Capture the cell that displays the provided text and extract its (X, Y) central coordinate. 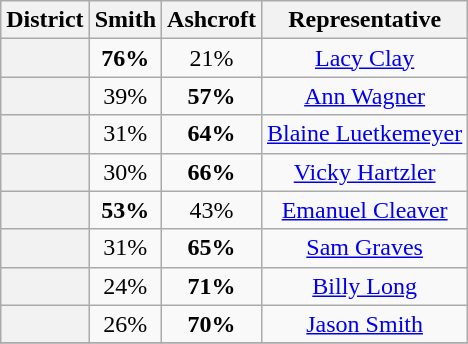
Ann Wagner (364, 96)
24% (125, 286)
26% (125, 324)
Billy Long (364, 286)
Representative (364, 20)
Vicky Hartzler (364, 172)
30% (125, 172)
Ashcroft (212, 20)
76% (125, 58)
66% (212, 172)
65% (212, 248)
70% (212, 324)
District (45, 20)
Lacy Clay (364, 58)
53% (125, 210)
71% (212, 286)
Blaine Luetkemeyer (364, 134)
21% (212, 58)
57% (212, 96)
64% (212, 134)
Smith (125, 20)
39% (125, 96)
Sam Graves (364, 248)
Jason Smith (364, 324)
43% (212, 210)
Emanuel Cleaver (364, 210)
